Find where the given text appears and provide that cell's center as (x, y) coordinate. 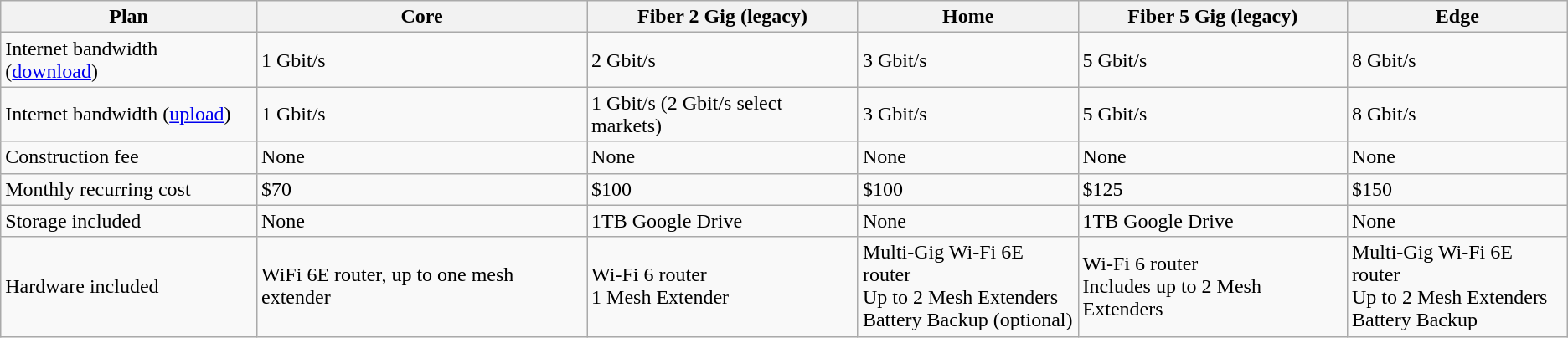
Wi-Fi 6 router1 Mesh Extender (723, 286)
Plan (129, 17)
$125 (1213, 189)
Fiber 2 Gig (legacy) (723, 17)
Hardware included (129, 286)
Wi-Fi 6 routerIncludes up to 2 Mesh Extenders (1213, 286)
Monthly recurring cost (129, 189)
Core (421, 17)
Internet bandwidth (download) (129, 60)
$150 (1457, 189)
Edge (1457, 17)
1 Gbit/s (2 Gbit/s select markets) (723, 114)
$70 (421, 189)
2 Gbit/s (723, 60)
Multi-Gig Wi-Fi 6E routerUp to 2 Mesh ExtendersBattery Backup (1457, 286)
WiFi 6E router, up to one mesh extender (421, 286)
Construction fee (129, 157)
Multi-Gig Wi-Fi 6E routerUp to 2 Mesh ExtendersBattery Backup (optional) (968, 286)
Internet bandwidth (upload) (129, 114)
Fiber 5 Gig (legacy) (1213, 17)
Home (968, 17)
Storage included (129, 221)
